Extract the [x, y] coordinate from the center of the cell holding the provided text.  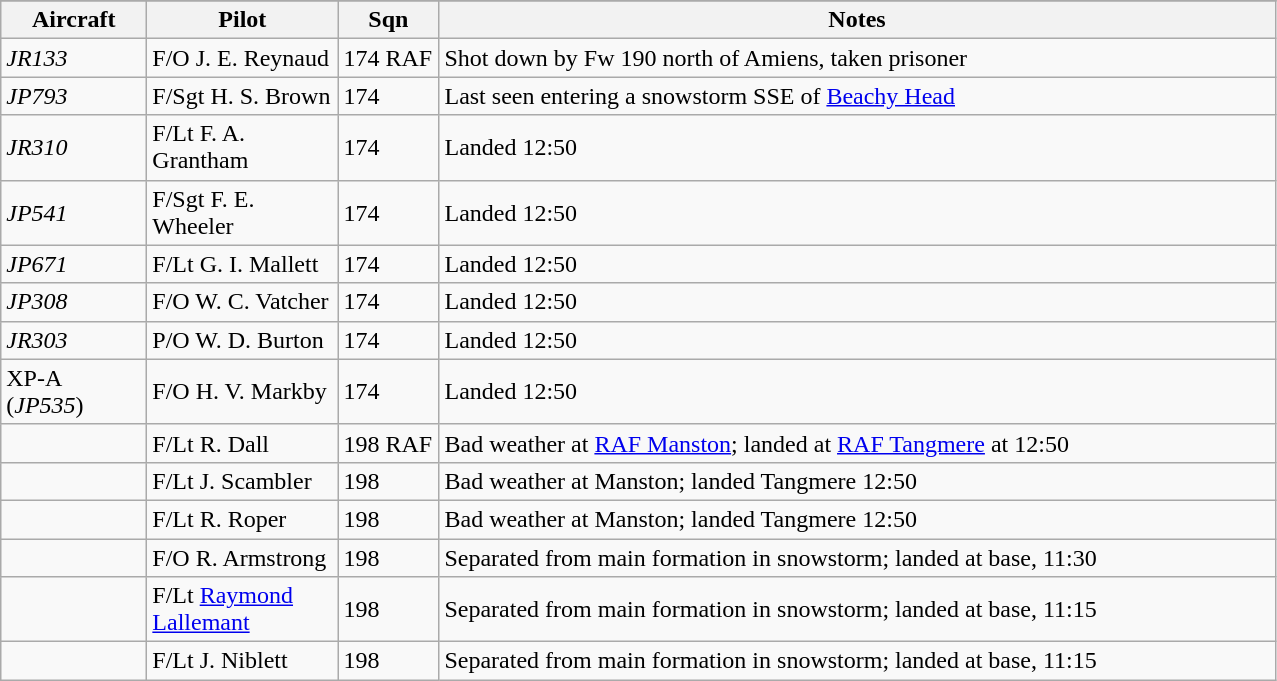
F/Sgt H. S. Brown [242, 96]
F/Lt G. I. Mallett [242, 264]
198 RAF [388, 443]
F/Lt R. Roper [242, 519]
Separated from main formation in snowstorm; landed at base, 11:30 [857, 557]
F/Lt J. Niblett [242, 661]
Bad weather at RAF Manston; landed at RAF Tangmere at 12:50 [857, 443]
P/O W. D. Burton [242, 340]
JR133 [74, 58]
JP793 [74, 96]
F/O H. V. Markby [242, 392]
F/Lt F. A. Grantham [242, 148]
F/Lt Raymond Lallemant [242, 610]
Shot down by Fw 190 north of Amiens, taken prisoner [857, 58]
F/Sgt F. E. Wheeler [242, 212]
JP671 [74, 264]
174 RAF [388, 58]
Last seen entering a snowstorm SSE of Beachy Head [857, 96]
XP-A (JP535) [74, 392]
F/Lt J. Scambler [242, 481]
F/O R. Armstrong [242, 557]
Pilot [242, 20]
Aircraft [74, 20]
Sqn [388, 20]
Notes [857, 20]
JR310 [74, 148]
F/O J. E. Reynaud [242, 58]
JR303 [74, 340]
F/Lt R. Dall [242, 443]
JP308 [74, 302]
F/O W. C. Vatcher [242, 302]
JP541 [74, 212]
